Capture the cell that displays the provided text and extract its (X, Y) central coordinate. 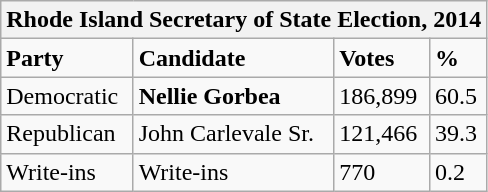
186,899 (382, 96)
Party (67, 58)
Votes (382, 58)
Democratic (67, 96)
60.5 (458, 96)
Nellie Gorbea (234, 96)
39.3 (458, 134)
Republican (67, 134)
% (458, 58)
Candidate (234, 58)
121,466 (382, 134)
0.2 (458, 172)
770 (382, 172)
John Carlevale Sr. (234, 134)
Rhode Island Secretary of State Election, 2014 (244, 20)
